From the cell containing the given text, extract its center point as (X, Y) coordinate. 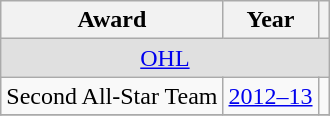
2012–13 (270, 96)
Second All-Star Team (112, 96)
Year (270, 20)
OHL (165, 58)
Award (112, 20)
